Determine the [X, Y] coordinate at the center of the cell enclosing the given text.  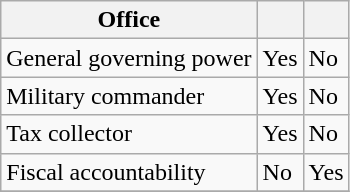
Tax collector [129, 134]
Military commander [129, 96]
General governing power [129, 58]
Office [129, 20]
Fiscal accountability [129, 172]
